Provide the [x, y] coordinate of the cell's center where the given text is located.  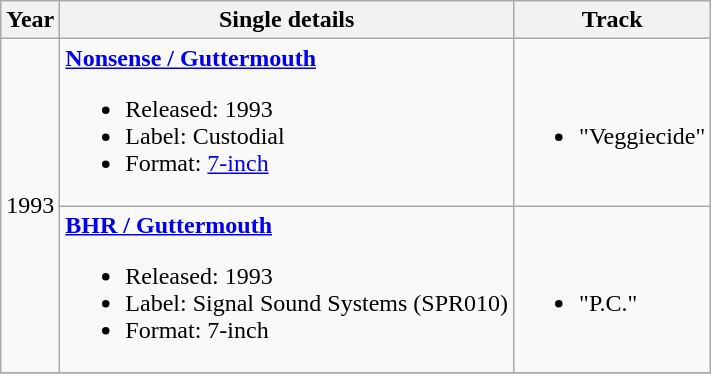
"Veggiecide" [612, 122]
Single details [287, 20]
Track [612, 20]
Nonsense / GuttermouthReleased: 1993Label: CustodialFormat: 7-inch [287, 122]
Year [30, 20]
1993 [30, 206]
"P.C." [612, 290]
BHR / GuttermouthReleased: 1993Label: Signal Sound Systems (SPR010)Format: 7-inch [287, 290]
